Return (x, y) of the center of cell containing provided text 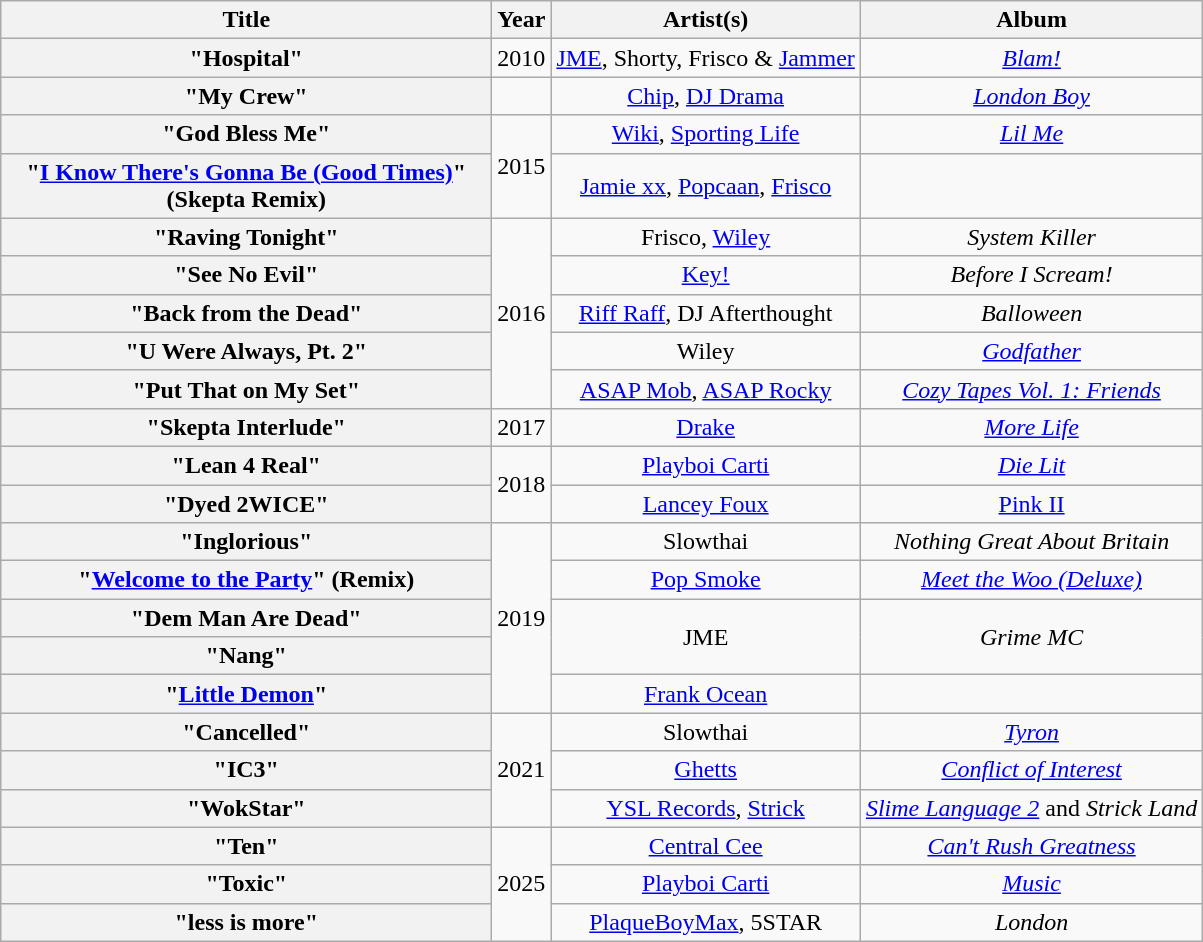
2015 (522, 166)
ASAP Mob, ASAP Rocky (706, 389)
Chip, DJ Drama (706, 96)
Nothing Great About Britain (1031, 542)
Album (1031, 20)
JME, Shorty, Frisco & Jammer (706, 58)
Balloween (1031, 313)
Before I Scream! (1031, 275)
Frank Ocean (706, 694)
Blam! (1031, 58)
Godfather (1031, 351)
Grime MC (1031, 637)
"Put That on My Set" (246, 389)
Meet the Woo (Deluxe) (1031, 580)
"I Know There's Gonna Be (Good Times)"(Skepta Remix) (246, 186)
Frisco, Wiley (706, 237)
Wiley (706, 351)
"Back from the Dead" (246, 313)
Slime Language 2 and Strick Land (1031, 808)
"Raving Tonight" (246, 237)
2017 (522, 427)
Jamie xx, Popcaan, Frisco (706, 186)
"Dem Man Are Dead" (246, 618)
"Cancelled" (246, 732)
2019 (522, 618)
Music (1031, 884)
Wiki, Sporting Life (706, 134)
Year (522, 20)
"Hospital" (246, 58)
"WokStar" (246, 808)
"Skepta Interlude" (246, 427)
"God Bless Me" (246, 134)
"Welcome to the Party" (Remix) (246, 580)
Central Cee (706, 846)
JME (706, 637)
2010 (522, 58)
2025 (522, 884)
"See No Evil" (246, 275)
"Inglorious" (246, 542)
2021 (522, 770)
More Life (1031, 427)
Conflict of Interest (1031, 770)
London Boy (1031, 96)
"Dyed 2WICE" (246, 503)
Can't Rush Greatness (1031, 846)
"Nang" (246, 656)
Ghetts (706, 770)
Pink II (1031, 503)
Artist(s) (706, 20)
Die Lit (1031, 465)
System Killer (1031, 237)
London (1031, 922)
Lil Me (1031, 134)
Key! (706, 275)
Riff Raff, DJ Afterthought (706, 313)
"My Crew" (246, 96)
"IC3" (246, 770)
Tyron (1031, 732)
"U Were Always, Pt. 2" (246, 351)
Lancey Foux (706, 503)
Title (246, 20)
2016 (522, 313)
"Toxic" (246, 884)
"Little Demon" (246, 694)
PlaqueBoyMax, 5STAR (706, 922)
YSL Records, Strick (706, 808)
Cozy Tapes Vol. 1: Friends (1031, 389)
"less is more" (246, 922)
Pop Smoke (706, 580)
Drake (706, 427)
"Ten" (246, 846)
"Lean 4 Real" (246, 465)
2018 (522, 484)
